Extract the [x, y] coordinate from the center of the cell holding the provided text.  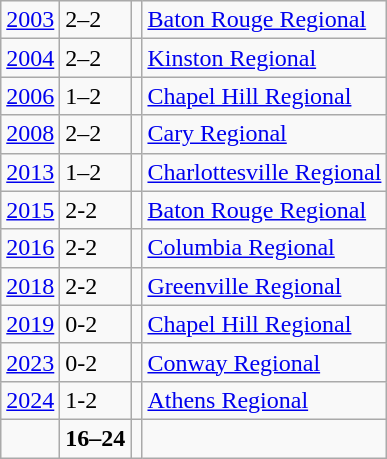
2023 [30, 362]
Kinston Regional [264, 58]
2006 [30, 96]
2024 [30, 400]
Greenville Regional [264, 286]
Conway Regional [264, 362]
2008 [30, 134]
2003 [30, 20]
16–24 [96, 438]
Columbia Regional [264, 248]
2004 [30, 58]
1-2 [96, 400]
2016 [30, 248]
Cary Regional [264, 134]
2019 [30, 324]
Charlottesville Regional [264, 172]
2013 [30, 172]
Athens Regional [264, 400]
2018 [30, 286]
2015 [30, 210]
